Pinpoint the cell where the given text exists, returning its [X, Y] midpoint coordinate. 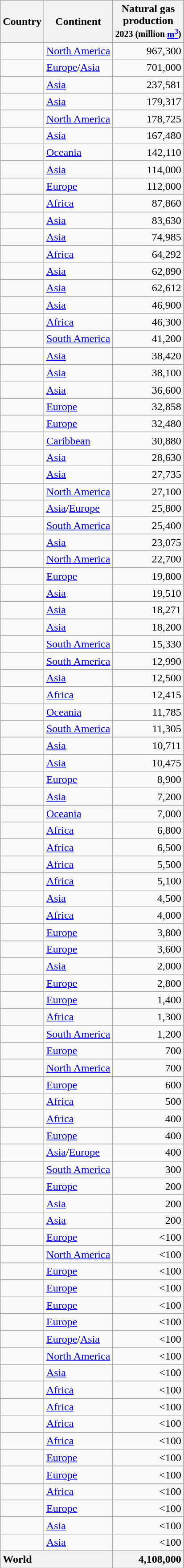
112,000 [148, 186]
10,711 [148, 746]
19,800 [148, 576]
3,600 [148, 949]
6,500 [148, 847]
22,700 [148, 559]
23,075 [148, 542]
46,900 [148, 305]
62,890 [148, 271]
167,480 [148, 135]
179,317 [148, 102]
Natural gasproduction2023 (million m3) [148, 21]
11,305 [148, 729]
701,000 [148, 68]
27,735 [148, 475]
32,858 [148, 407]
1,400 [148, 1000]
15,330 [148, 644]
38,420 [148, 356]
6,800 [148, 831]
4,000 [148, 915]
36,600 [148, 390]
12,415 [148, 695]
7,200 [148, 797]
5,100 [148, 881]
Continent [78, 21]
46,300 [148, 322]
Country [22, 21]
Caribbean [78, 440]
74,985 [148, 237]
1,200 [148, 1034]
600 [148, 1085]
62,612 [148, 288]
87,860 [148, 204]
18,271 [148, 610]
2,000 [148, 966]
967,300 [148, 51]
1,300 [148, 1017]
178,725 [148, 118]
28,630 [148, 457]
300 [148, 1169]
500 [148, 1102]
25,400 [148, 525]
27,100 [148, 492]
7,000 [148, 814]
18,200 [148, 627]
12,990 [148, 661]
2,800 [148, 983]
64,292 [148, 254]
25,800 [148, 509]
5,500 [148, 864]
237,581 [148, 85]
11,785 [148, 712]
32,480 [148, 424]
83,630 [148, 220]
12,500 [148, 678]
38,100 [148, 373]
World [57, 1560]
8,900 [148, 780]
19,510 [148, 593]
114,000 [148, 169]
142,110 [148, 152]
4,108,000 [148, 1560]
4,500 [148, 898]
30,880 [148, 440]
41,200 [148, 339]
3,800 [148, 932]
10,475 [148, 763]
